For the text-containing cell, return its midpoint in [X, Y] coordinate format. 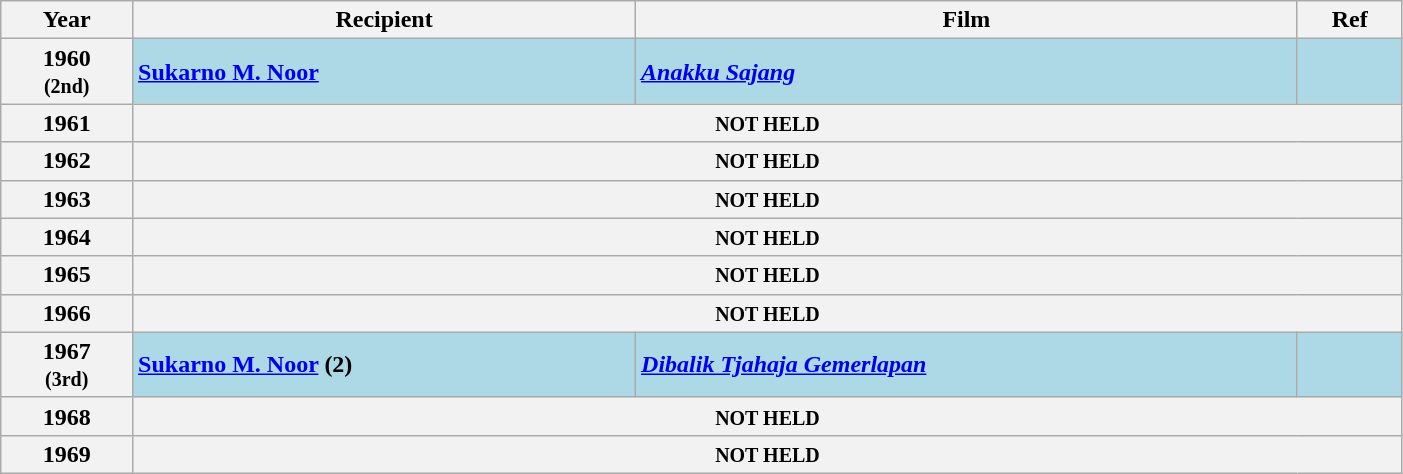
Ref [1350, 20]
1963 [67, 199]
Dibalik Tjahaja Gemerlapan [967, 364]
1967(3rd) [67, 364]
1968 [67, 416]
Anakku Sajang [967, 72]
Sukarno M. Noor (2) [384, 364]
Film [967, 20]
1960(2nd) [67, 72]
1961 [67, 123]
Recipient [384, 20]
Year [67, 20]
1964 [67, 237]
1965 [67, 275]
1966 [67, 313]
1962 [67, 161]
Sukarno M. Noor [384, 72]
1969 [67, 454]
